Determine the (x, y) coordinate at the center of the cell enclosing the given text.  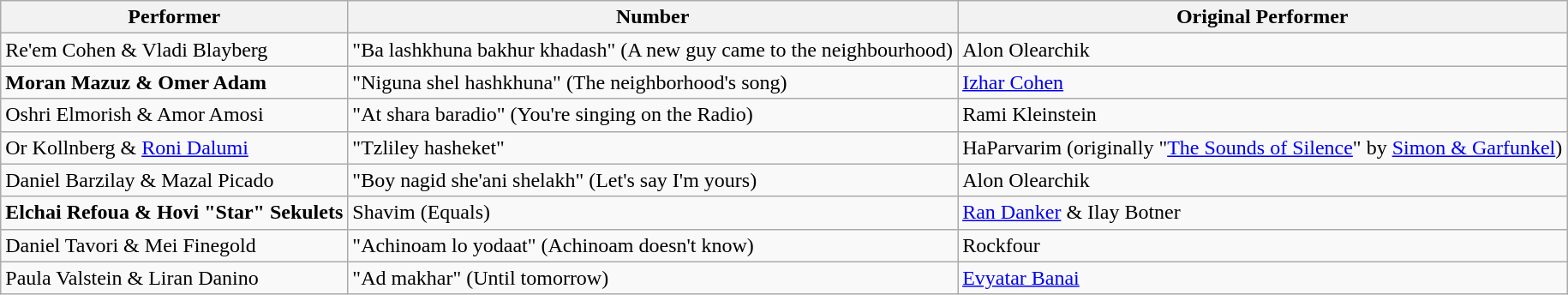
"Niguna shel hashkhuna" (The neighborhood's song) (653, 82)
"Boy nagid she'ani shelakh" (Let's say I'm yours) (653, 180)
Evyatar Banai (1263, 278)
"Tzliley hasheket" (653, 147)
"Ba lashkhuna bakhur khadash" (A new guy came to the neighbourhood) (653, 50)
Number (653, 17)
Or Kollnberg & Roni Dalumi (175, 147)
Shavim (Equals) (653, 213)
Oshri Elmorish & Amor Amosi (175, 115)
"Achinoam lo yodaat" (Achinoam doesn't know) (653, 245)
"Ad makhar" (Until tomorrow) (653, 278)
Daniel Barzilay & Mazal Picado (175, 180)
HaParvarim (originally "The Sounds of Silence" by Simon & Garfunkel) (1263, 147)
Daniel Tavori & Mei Finegold (175, 245)
Rami Kleinstein (1263, 115)
Original Performer (1263, 17)
Paula Valstein & Liran Danino (175, 278)
Izhar Cohen (1263, 82)
Rockfour (1263, 245)
Moran Mazuz & Omer Adam (175, 82)
Elchai Refoua & Hovi "Star" Sekulets (175, 213)
Ran Danker & Ilay Botner (1263, 213)
Performer (175, 17)
Re'em Cohen & Vladi Blayberg (175, 50)
"At shara baradio" (You're singing on the Radio) (653, 115)
